Scan for the cell matching the given text and deliver its [X, Y] coordinate at center. 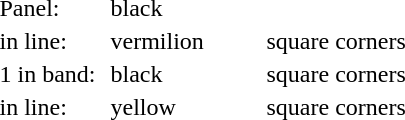
vermilion [186, 41]
black [186, 74]
